Return the (x, y) coordinate for the center point of the cell that contains the specified text.  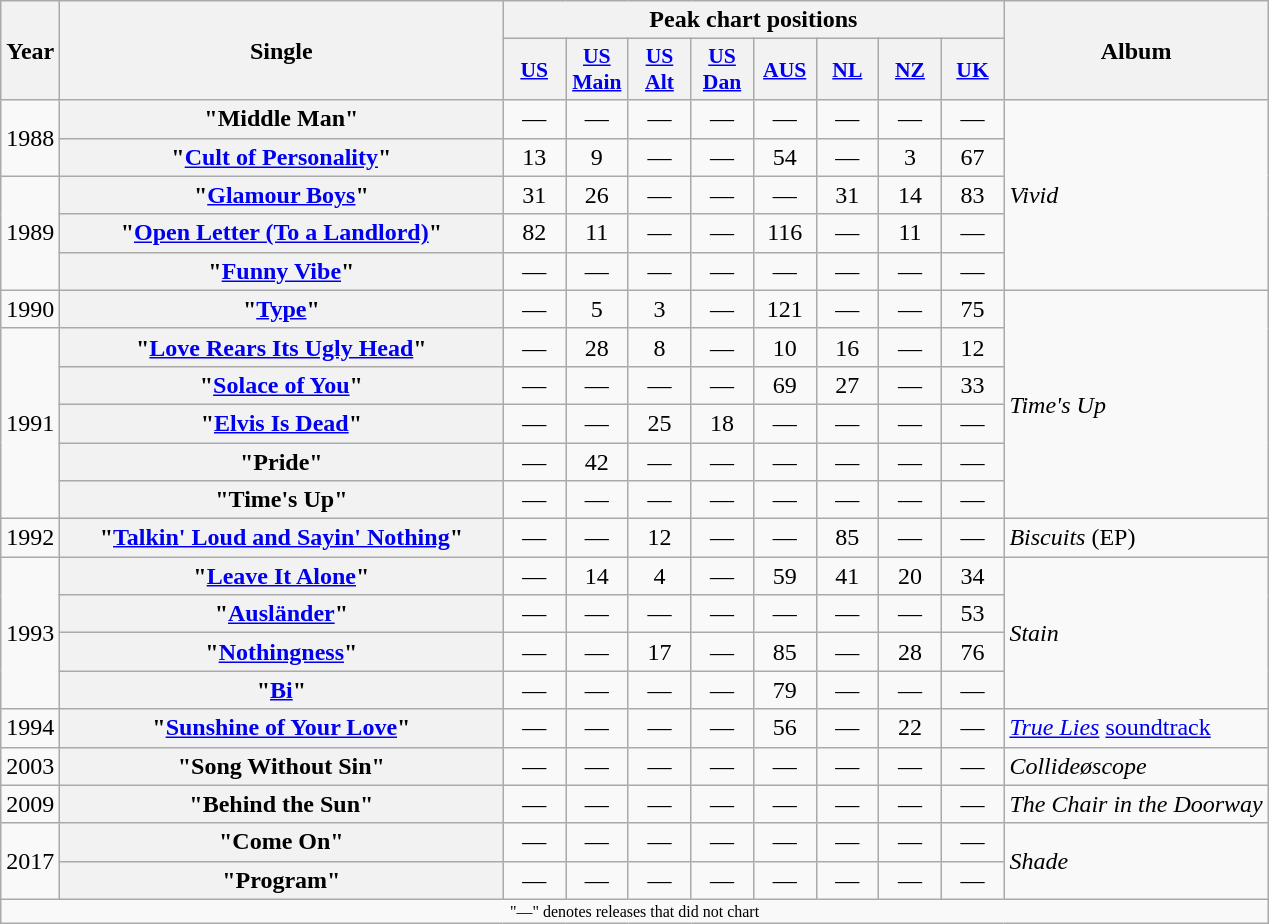
USAlt (660, 70)
"Pride" (282, 461)
"Leave It Alone" (282, 576)
54 (784, 157)
Biscuits (EP) (1136, 538)
1990 (30, 309)
41 (848, 576)
17 (660, 652)
26 (598, 195)
8 (660, 347)
Shade (1136, 861)
18 (722, 423)
"Program" (282, 880)
UK (972, 70)
4 (660, 576)
121 (784, 309)
76 (972, 652)
1994 (30, 728)
"Come On" (282, 842)
82 (534, 233)
"Solace of You" (282, 385)
"Open Letter (To a Landlord)" (282, 233)
"Song Without Sin" (282, 766)
NZ (910, 70)
10 (784, 347)
56 (784, 728)
1988 (30, 138)
27 (848, 385)
US Dan (722, 70)
Collideøscope (1136, 766)
The Chair in the Doorway (1136, 804)
1991 (30, 423)
"—" denotes releases that did not chart (635, 911)
Stain (1136, 633)
True Lies soundtrack (1136, 728)
"Middle Man" (282, 119)
"Funny Vibe" (282, 271)
67 (972, 157)
42 (598, 461)
"Sunshine of Your Love" (282, 728)
59 (784, 576)
Vivid (1136, 195)
79 (784, 690)
1989 (30, 233)
"Glamour Boys" (282, 195)
2017 (30, 861)
Year (30, 50)
116 (784, 233)
34 (972, 576)
83 (972, 195)
53 (972, 614)
13 (534, 157)
Time's Up (1136, 404)
"Love Rears Its Ugly Head" (282, 347)
US (534, 70)
20 (910, 576)
75 (972, 309)
"Cult of Personality" (282, 157)
Album (1136, 50)
1992 (30, 538)
Peak chart positions (754, 20)
9 (598, 157)
AUS (784, 70)
"Behind the Sun" (282, 804)
16 (848, 347)
2009 (30, 804)
"Talkin' Loud and Sayin' Nothing" (282, 538)
"Bi" (282, 690)
1993 (30, 633)
"Time's Up" (282, 500)
5 (598, 309)
"Elvis Is Dead" (282, 423)
"Type" (282, 309)
"Nothingness" (282, 652)
NL (848, 70)
69 (784, 385)
2003 (30, 766)
33 (972, 385)
Single (282, 50)
22 (910, 728)
USMain (598, 70)
"Ausländer" (282, 614)
25 (660, 423)
